Output the (X, Y) coordinate of the center of the cell containing the given text.  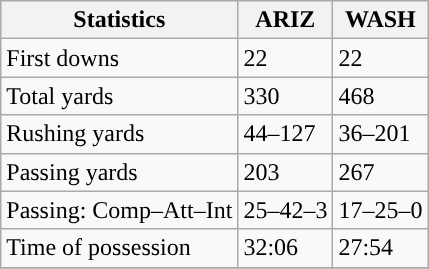
Statistics (120, 20)
17–25–0 (380, 210)
468 (380, 96)
32:06 (286, 248)
Rushing yards (120, 134)
27:54 (380, 248)
First downs (120, 58)
Time of possession (120, 248)
330 (286, 96)
WASH (380, 20)
25–42–3 (286, 210)
44–127 (286, 134)
ARIZ (286, 20)
Total yards (120, 96)
36–201 (380, 134)
Passing yards (120, 172)
Passing: Comp–Att–Int (120, 210)
203 (286, 172)
267 (380, 172)
